Search for the cell housing the specified text and yield its [x, y] center coordinate. 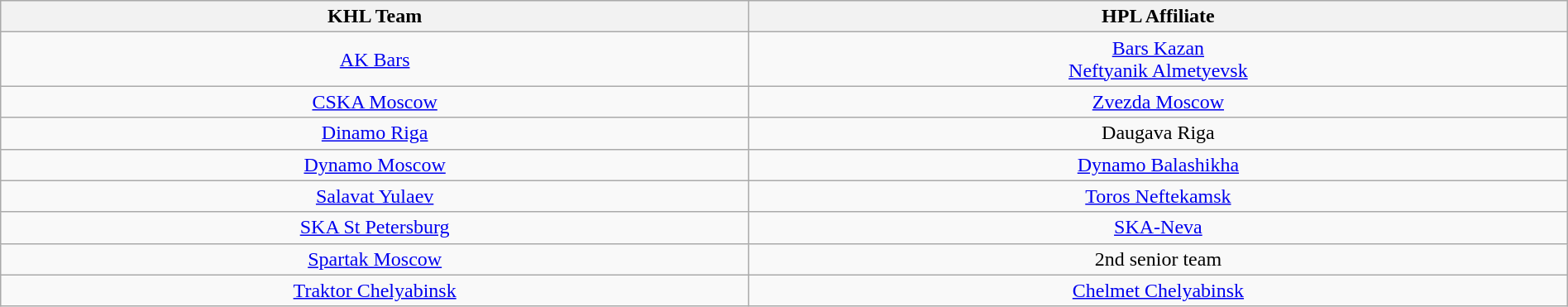
Bars Kazan Neftyanik Almetyevsk [1159, 60]
2nd senior team [1159, 259]
Zvezda Moscow [1159, 102]
KHL Team [375, 17]
HPL Affiliate [1159, 17]
Dynamo Balashikha [1159, 165]
Spartak Moscow [375, 259]
Dynamo Moscow [375, 165]
Toros Neftekamsk [1159, 196]
Daugava Riga [1159, 133]
Traktor Chelyabinsk [375, 290]
AK Bars [375, 60]
Chelmet Chelyabinsk [1159, 290]
CSKA Moscow [375, 102]
Dinamo Riga [375, 133]
SKA St Petersburg [375, 228]
SKA-Neva [1159, 228]
Salavat Yulaev [375, 196]
